Search for the cell housing the specified text and yield its (x, y) center coordinate. 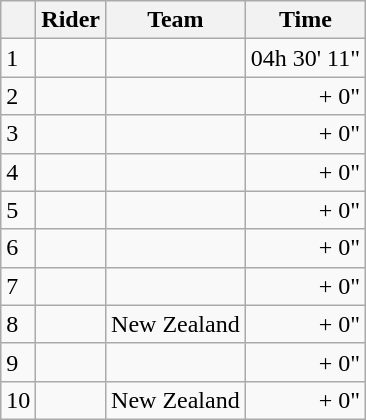
6 (18, 248)
Rider (71, 20)
5 (18, 210)
10 (18, 400)
2 (18, 96)
8 (18, 324)
9 (18, 362)
Team (176, 20)
1 (18, 58)
3 (18, 134)
4 (18, 172)
7 (18, 286)
04h 30' 11" (305, 58)
Time (305, 20)
